Search for the cell housing the specified text and yield its [x, y] center coordinate. 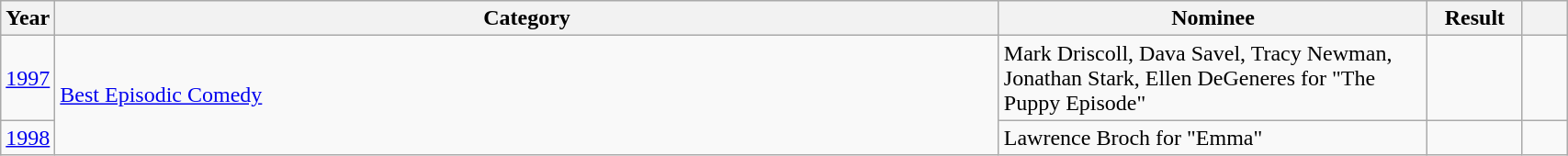
Nominee [1213, 18]
Result [1475, 18]
Best Episodic Comedy [527, 95]
Lawrence Broch for "Emma" [1213, 138]
Category [527, 18]
1998 [28, 138]
1997 [28, 78]
Year [28, 18]
Mark Driscoll, Dava Savel, Tracy Newman, Jonathan Stark, Ellen DeGeneres for "The Puppy Episode" [1213, 78]
